Pinpoint the cell where the given text exists, returning its [x, y] midpoint coordinate. 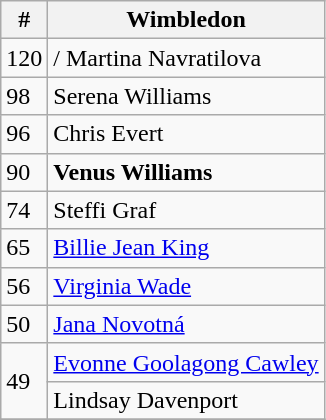
Chris Evert [186, 134]
Wimbledon [186, 20]
Lindsay Davenport [186, 400]
49 [24, 381]
98 [24, 96]
Serena Williams [186, 96]
120 [24, 58]
Venus Williams [186, 172]
Jana Novotná [186, 324]
56 [24, 286]
96 [24, 134]
Billie Jean King [186, 248]
/ Martina Navratilova [186, 58]
90 [24, 172]
65 [24, 248]
Steffi Graf [186, 210]
# [24, 20]
74 [24, 210]
Evonne Goolagong Cawley [186, 362]
50 [24, 324]
Virginia Wade [186, 286]
